Output the [x, y] coordinate of the center of the cell containing the given text.  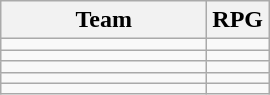
RPG [238, 20]
Team [104, 20]
